Extract the [x, y] coordinate from the center of the cell holding the provided text.  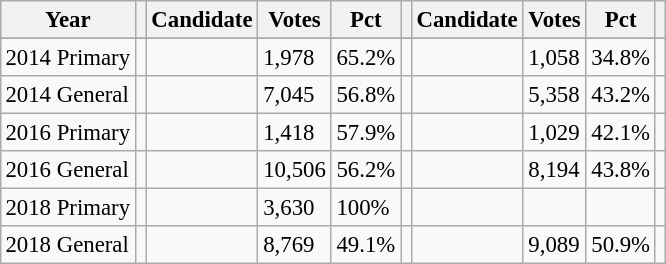
2016 General [68, 170]
2018 Primary [68, 208]
43.2% [620, 95]
Year [68, 20]
8,769 [294, 245]
5,358 [554, 95]
34.8% [620, 57]
49.1% [366, 245]
2014 General [68, 95]
2018 General [68, 245]
50.9% [620, 245]
9,089 [554, 245]
2014 Primary [68, 57]
56.8% [366, 95]
1,978 [294, 57]
56.2% [366, 170]
10,506 [294, 170]
1,418 [294, 133]
65.2% [366, 57]
2016 Primary [68, 133]
3,630 [294, 208]
7,045 [294, 95]
100% [366, 208]
57.9% [366, 133]
43.8% [620, 170]
42.1% [620, 133]
1,058 [554, 57]
1,029 [554, 133]
8,194 [554, 170]
